Extract the [x, y] coordinate from the center of the cell holding the provided text.  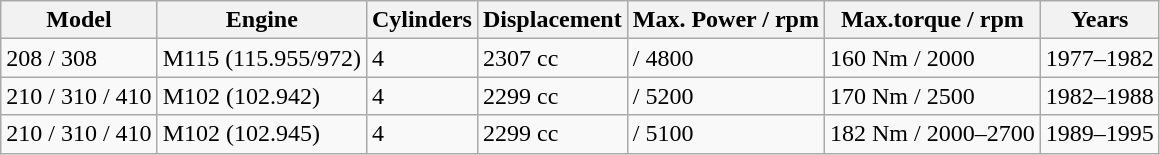
170 Nm / 2500 [932, 96]
Displacement [552, 20]
M115 (115.955/972) [262, 58]
Engine [262, 20]
Cylinders [422, 20]
1989–1995 [1100, 134]
208 / 308 [79, 58]
Max. Power / rpm [726, 20]
M102 (102.945) [262, 134]
Years [1100, 20]
Model [79, 20]
1982–1988 [1100, 96]
2307 cc [552, 58]
182 Nm / 2000–2700 [932, 134]
/ 5200 [726, 96]
M102 (102.942) [262, 96]
/ 5100 [726, 134]
/ 4800 [726, 58]
1977–1982 [1100, 58]
Max.torque / rpm [932, 20]
160 Nm / 2000 [932, 58]
